Search for the cell housing the specified text and yield its (x, y) center coordinate. 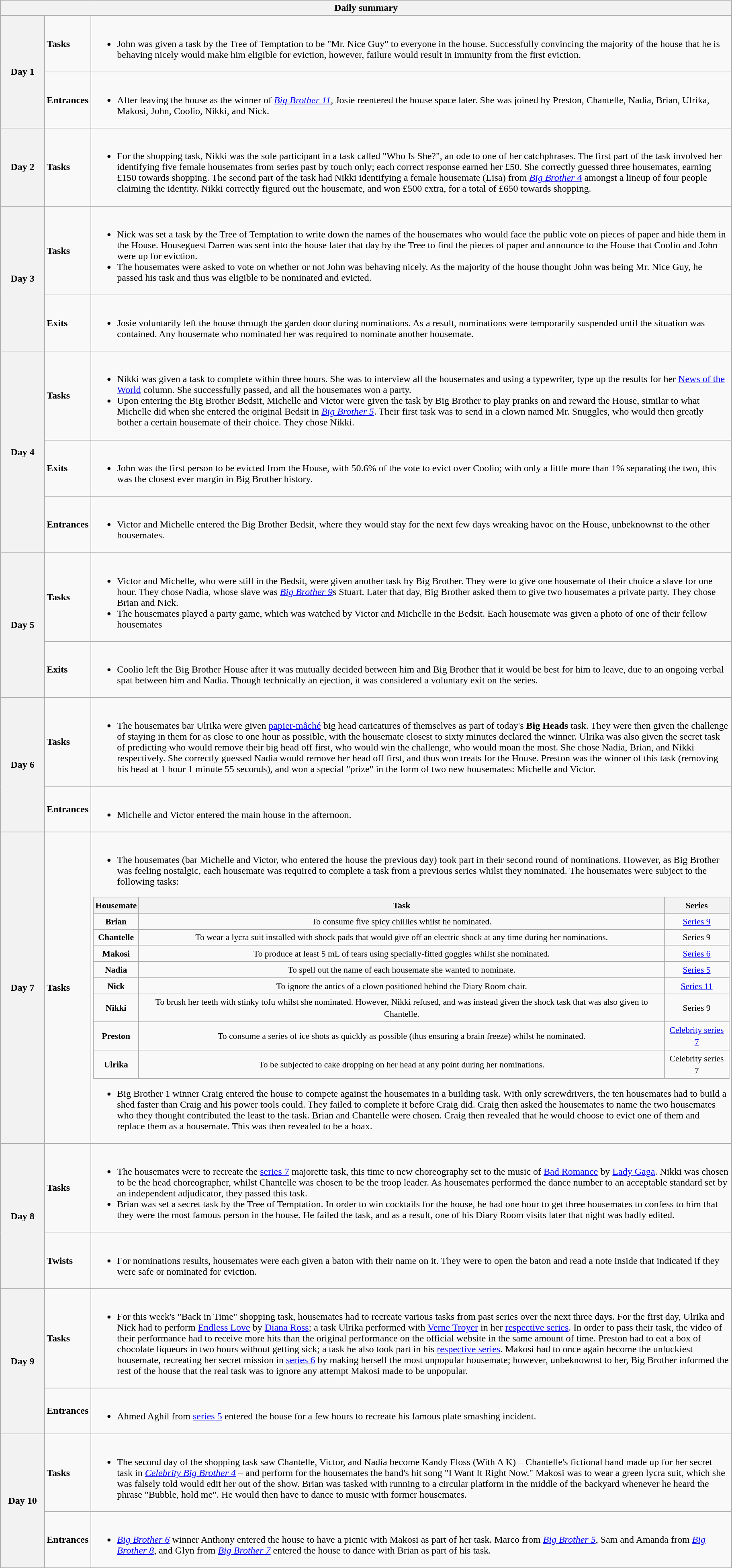
Makosi (116, 953)
To ignore the antics of a clown positioned behind the Diary Room chair. (402, 985)
Series 5 (697, 969)
Task (402, 905)
Brian (116, 921)
Day 4 (22, 452)
Chantelle (116, 937)
Day 10 (22, 1501)
Series 6 (697, 953)
Day 7 (22, 988)
To consume a series of ice shots as quickly as possible (thus ensuring a brain freeze) whilst he nominated. (402, 1036)
Day 5 (22, 625)
Nadia (116, 969)
Ulrika (116, 1064)
To be subjected to cake dropping on her head at any point during her nominations. (402, 1064)
To spell out the name of each housemate she wanted to nominate. (402, 969)
Ahmed Aghil from series 5 entered the house for a few hours to recreate his famous plate smashing incident. (411, 1411)
Day 1 (22, 72)
Day 8 (22, 1216)
Daily summary (366, 8)
Day 3 (22, 279)
Series (697, 905)
Preston (116, 1036)
Nick (116, 985)
To wear a lycra suit installed with shock pads that would give off an electric shock at any time during her nominations. (402, 937)
Housemate (116, 905)
To produce at least 5 mL of tears using specially-fitted goggles whilst she nominated. (402, 953)
Day 9 (22, 1361)
Nikki (116, 1008)
Day 6 (22, 765)
Day 2 (22, 167)
Series 11 (697, 985)
Michelle and Victor entered the main house in the afternoon. (411, 809)
To consume five spicy chillies whilst he nominated. (402, 921)
Twists (67, 1260)
